Scan for the cell matching the given text and deliver its [X, Y] coordinate at center. 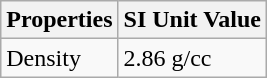
2.86 g/cc [192, 58]
Properties [60, 20]
Density [60, 58]
SI Unit Value [192, 20]
